Return the (x, y) coordinate for the center point of the cell that contains the specified text.  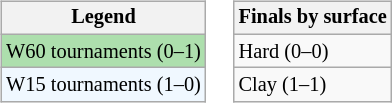
Legend (103, 18)
Hard (0–0) (313, 51)
Clay (1–1) (313, 85)
W15 tournaments (1–0) (103, 85)
W60 tournaments (0–1) (103, 51)
Finals by surface (313, 18)
